Provide the [X, Y] coordinate of the cell's center where the given text is located.  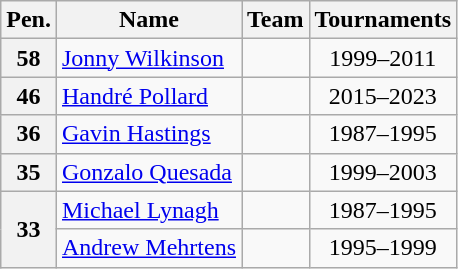
2015–2023 [383, 96]
Handré Pollard [148, 96]
33 [29, 229]
1995–1999 [383, 248]
Andrew Mehrtens [148, 248]
1999–2003 [383, 172]
Jonny Wilkinson [148, 58]
58 [29, 58]
35 [29, 172]
Team [276, 20]
Pen. [29, 20]
Gavin Hastings [148, 134]
36 [29, 134]
1999–2011 [383, 58]
Name [148, 20]
Tournaments [383, 20]
Michael Lynagh [148, 210]
46 [29, 96]
Gonzalo Quesada [148, 172]
